Identify which cell holds the provided text, then report its (x, y) central coordinate. 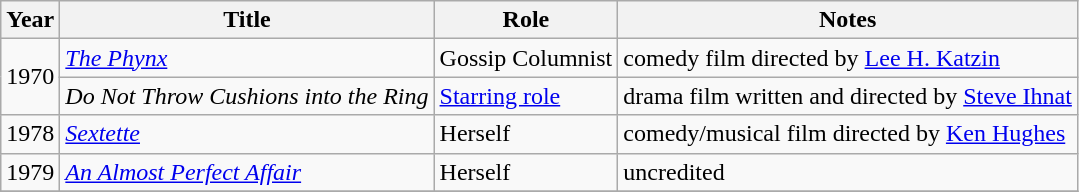
Sextette (247, 134)
drama film written and directed by Steve Ihnat (848, 96)
An Almost Perfect Affair (247, 172)
Gossip Columnist (526, 58)
Title (247, 20)
Year (30, 20)
1979 (30, 172)
The Phynx (247, 58)
Do Not Throw Cushions into the Ring (247, 96)
uncredited (848, 172)
comedy/musical film directed by Ken Hughes (848, 134)
1978 (30, 134)
Notes (848, 20)
Role (526, 20)
comedy film directed by Lee H. Katzin (848, 58)
Starring role (526, 96)
1970 (30, 77)
